Return [x, y] of the center of cell containing provided text 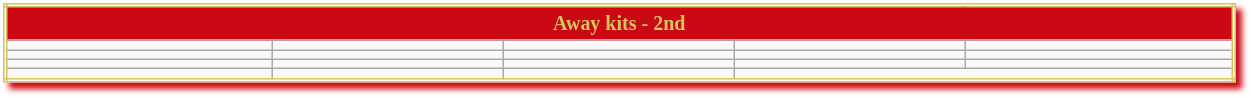
Away kits - 2nd [619, 24]
